Identify which cell holds the provided text, then report its (x, y) central coordinate. 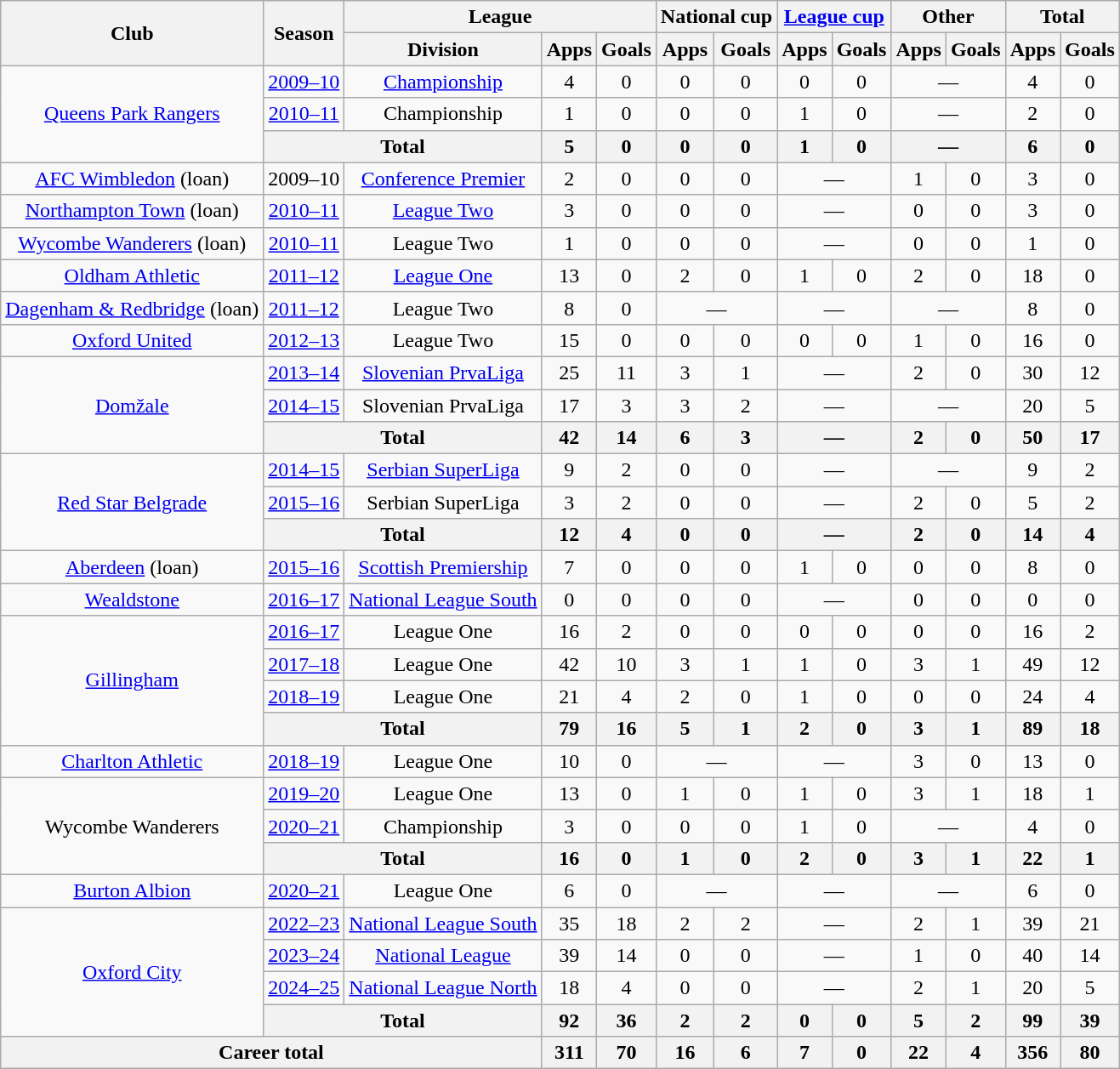
Conference Premier (443, 179)
2012–13 (304, 340)
Scottish Premiership (443, 567)
Northampton Town (loan) (133, 211)
99 (1032, 1021)
Oldham Athletic (133, 276)
30 (1032, 372)
15 (569, 340)
Division (443, 49)
Queens Park Rangers (133, 114)
70 (627, 1053)
National cup (716, 17)
35 (569, 923)
25 (569, 372)
AFC Wimbledon (loan) (133, 179)
National League North (443, 988)
2024–25 (304, 988)
50 (1032, 438)
Season (304, 33)
2013–14 (304, 372)
Aberdeen (loan) (133, 567)
Wealdstone (133, 600)
79 (569, 729)
40 (1032, 956)
National League (443, 956)
2023–24 (304, 956)
Career total (271, 1053)
Gillingham (133, 680)
Oxford City (133, 971)
89 (1032, 729)
Dagenham & Redbridge (loan) (133, 308)
League (500, 17)
80 (1090, 1053)
311 (569, 1053)
2017–18 (304, 664)
36 (627, 1021)
2022–23 (304, 923)
11 (627, 372)
Red Star Belgrade (133, 503)
Charlton Athletic (133, 761)
Domžale (133, 405)
Burton Albion (133, 890)
Club (133, 33)
92 (569, 1021)
Wycombe Wanderers (133, 826)
League cup (834, 17)
24 (1032, 697)
Other (948, 17)
Oxford United (133, 340)
49 (1032, 664)
356 (1032, 1053)
Wycombe Wanderers (loan) (133, 243)
2019–20 (304, 793)
